Determine the (x, y) coordinate at the center of the cell enclosing the given text.  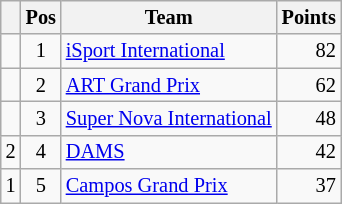
42 (309, 152)
Super Nova International (169, 118)
82 (309, 51)
48 (309, 118)
Points (309, 17)
37 (309, 186)
4 (41, 152)
5 (41, 186)
Team (169, 17)
iSport International (169, 51)
62 (309, 85)
DAMS (169, 152)
Pos (41, 17)
Campos Grand Prix (169, 186)
ART Grand Prix (169, 85)
3 (41, 118)
